Output the [X, Y] coordinate of the center of the cell containing the given text.  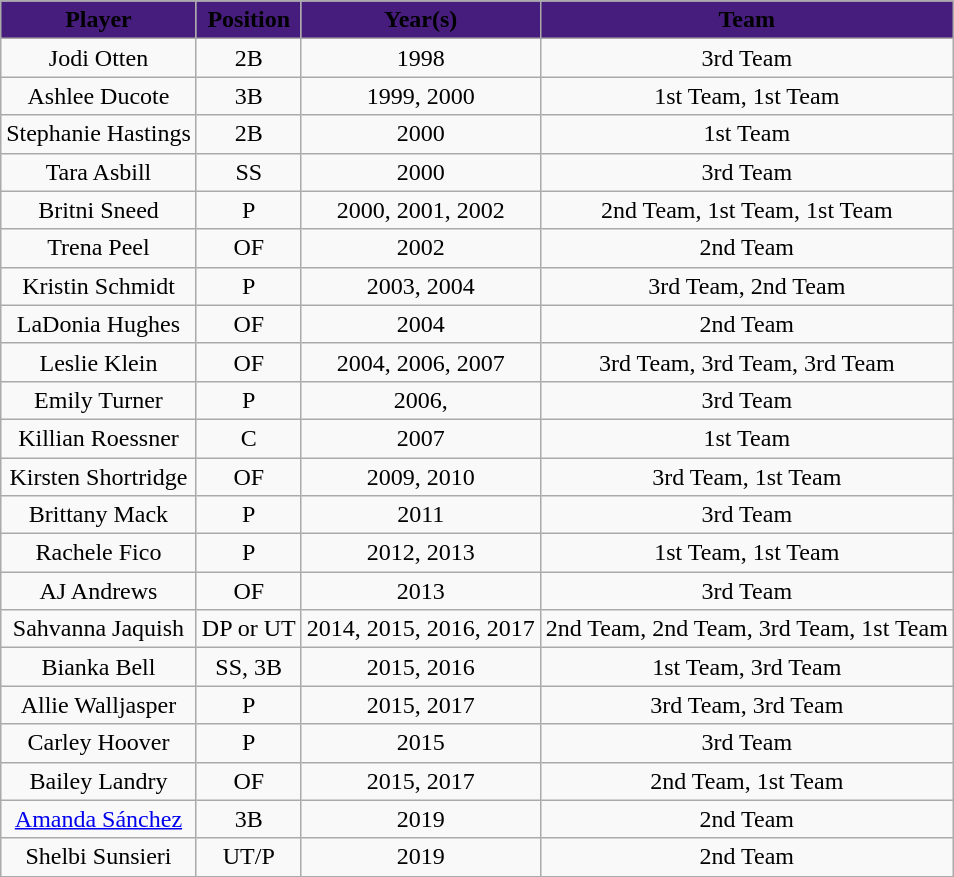
Leslie Klein [99, 362]
2nd Team, 2nd Team, 3rd Team, 1st Team [746, 629]
DP or UT [248, 629]
2003, 2004 [420, 286]
Allie Walljasper [99, 705]
Britni Sneed [99, 210]
Carley Hoover [99, 743]
2014, 2015, 2016, 2017 [420, 629]
Trena Peel [99, 248]
2nd Team, 1st Team [746, 781]
1st Team, 3rd Team [746, 667]
Kristin Schmidt [99, 286]
2009, 2010 [420, 477]
2002 [420, 248]
2015, 2016 [420, 667]
SS [248, 172]
Position [248, 20]
Shelbi Sunsieri [99, 857]
Kirsten Shortridge [99, 477]
Ashlee Ducote [99, 96]
3rd Team, 3rd Team, 3rd Team [746, 362]
Brittany Mack [99, 515]
LaDonia Hughes [99, 324]
C [248, 438]
Killian Roessner [99, 438]
2011 [420, 515]
Jodi Otten [99, 58]
1998 [420, 58]
3rd Team, 3rd Team [746, 705]
2006, [420, 400]
2004, 2006, 2007 [420, 362]
Rachele Fico [99, 553]
1999, 2000 [420, 96]
AJ Andrews [99, 591]
Stephanie Hastings [99, 134]
2013 [420, 591]
Bianka Bell [99, 667]
2000, 2001, 2002 [420, 210]
Sahvanna Jaquish [99, 629]
UT/P [248, 857]
2nd Team, 1st Team, 1st Team [746, 210]
2012, 2013 [420, 553]
Year(s) [420, 20]
Bailey Landry [99, 781]
SS, 3B [248, 667]
2015 [420, 743]
Emily Turner [99, 400]
3rd Team, 2nd Team [746, 286]
Amanda Sánchez [99, 819]
Team [746, 20]
Player [99, 20]
Tara Asbill [99, 172]
2007 [420, 438]
2004 [420, 324]
3rd Team, 1st Team [746, 477]
